Return [x, y] of the center of cell containing provided text 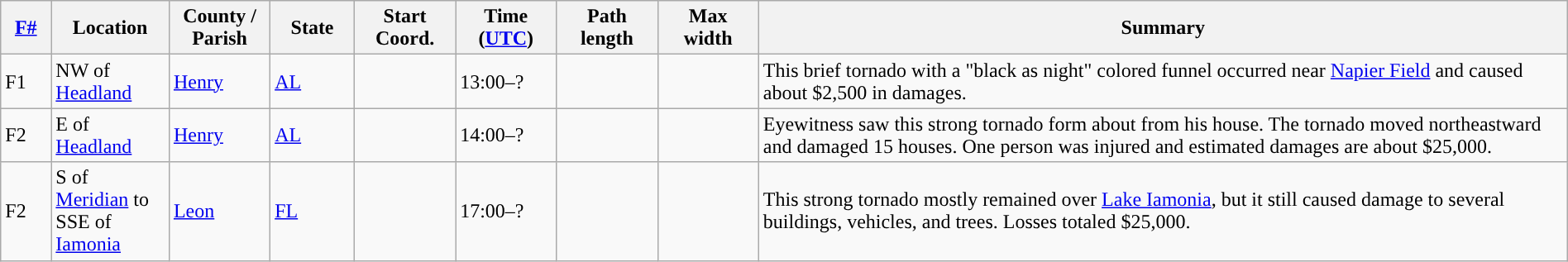
NW of Headland [111, 81]
13:00–? [506, 81]
County / Parish [219, 28]
This brief tornado with a "black as night" colored funnel occurred near Napier Field and caused about $2,500 in damages. [1163, 81]
State [313, 28]
Path length [607, 28]
F# [26, 28]
E of Headland [111, 136]
This strong tornado mostly remained over Lake Iamonia, but it still caused damage to several buildings, vehicles, and trees. Losses totaled $25,000. [1163, 212]
Location [111, 28]
14:00–? [506, 136]
Time (UTC) [506, 28]
F1 [26, 81]
Summary [1163, 28]
FL [313, 212]
Max width [708, 28]
17:00–? [506, 212]
S of Meridian to SSE of Iamonia [111, 212]
Start Coord. [404, 28]
Leon [219, 212]
